Pinpoint the cell where the given text exists, returning its (x, y) midpoint coordinate. 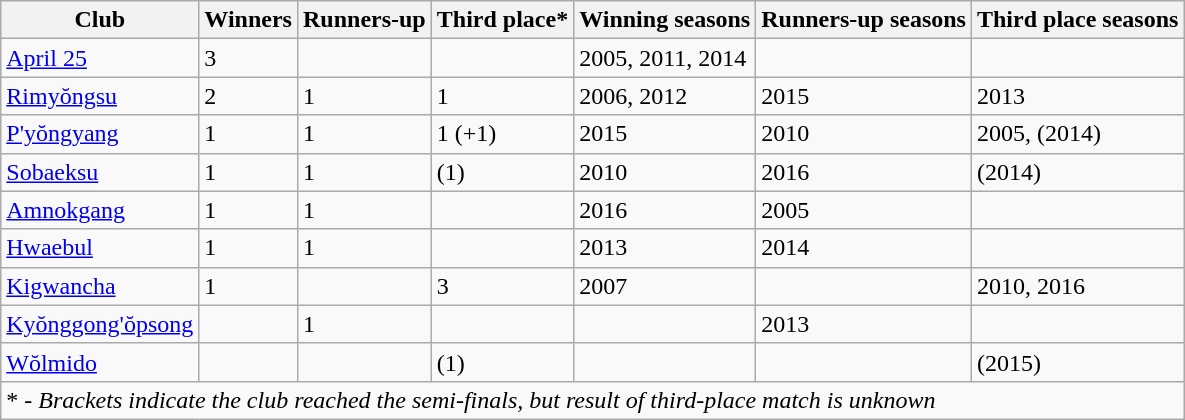
Sobaeksu (100, 172)
2005, (2014) (1077, 134)
2005, 2011, 2014 (665, 58)
(2015) (1077, 362)
Runners-up (364, 20)
Amnokgang (100, 210)
Hwaebul (100, 248)
Winners (248, 20)
2014 (864, 248)
2006, 2012 (665, 96)
Kyŏnggong'ŏpsong (100, 324)
Third place seasons (1077, 20)
2005 (864, 210)
Winning seasons (665, 20)
Wŏlmido (100, 362)
* - Brackets indicate the club reached the semi-finals, but result of third-place match is unknown (592, 400)
(2014) (1077, 172)
1 (+1) (502, 134)
Runners-up seasons (864, 20)
Rimyŏngsu (100, 96)
Club (100, 20)
2007 (665, 286)
April 25 (100, 58)
2 (248, 96)
P'yŏngyang (100, 134)
Third place* (502, 20)
Kigwancha (100, 286)
2010, 2016 (1077, 286)
